Scan for the cell matching the given text and deliver its (X, Y) coordinate at center. 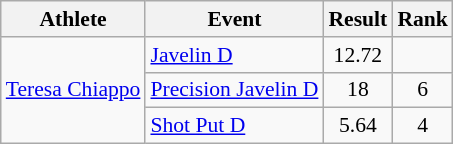
Event (234, 19)
Result (358, 19)
12.72 (358, 55)
Precision Javelin D (234, 90)
Athlete (74, 19)
4 (422, 126)
5.64 (358, 126)
Javelin D (234, 55)
6 (422, 90)
Teresa Chiappo (74, 90)
18 (358, 90)
Rank (422, 19)
Shot Put D (234, 126)
